Detect which cell encompasses the target text, then output its (X, Y) center coordinate. 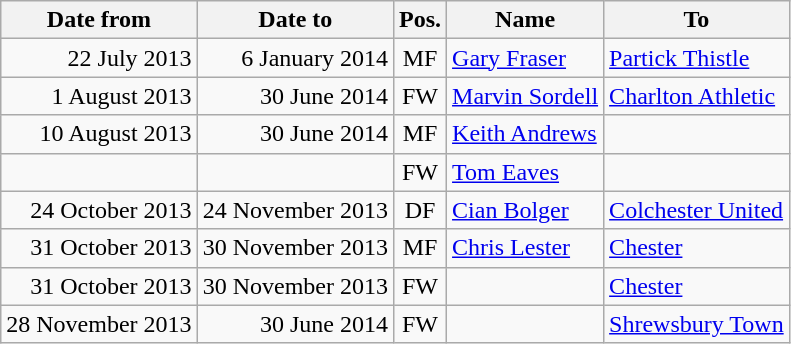
Colchester United (697, 210)
Shrewsbury Town (697, 324)
Marvin Sordell (526, 96)
Charlton Athletic (697, 96)
Partick Thistle (697, 58)
22 July 2013 (99, 58)
10 August 2013 (99, 134)
6 January 2014 (295, 58)
To (697, 20)
Gary Fraser (526, 58)
Keith Andrews (526, 134)
Pos. (420, 20)
28 November 2013 (99, 324)
Date from (99, 20)
1 August 2013 (99, 96)
Cian Bolger (526, 210)
DF (420, 210)
Date to (295, 20)
24 November 2013 (295, 210)
Tom Eaves (526, 172)
Chris Lester (526, 248)
24 October 2013 (99, 210)
Name (526, 20)
